Scan for the cell matching the given text and deliver its [x, y] coordinate at center. 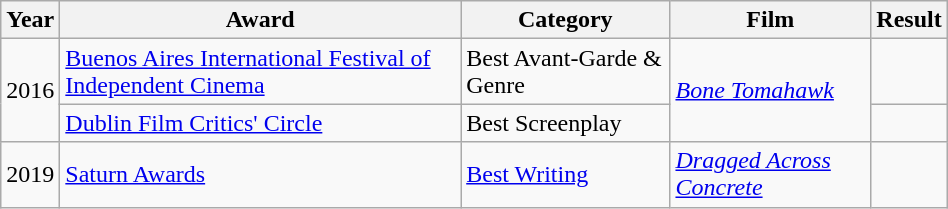
Result [909, 20]
Saturn Awards [260, 174]
Category [566, 20]
Film [770, 20]
Dublin Film Critics' Circle [260, 123]
Best Avant-Garde & Genre [566, 72]
Year [30, 20]
Best Writing [566, 174]
Buenos Aires International Festival of Independent Cinema [260, 72]
2019 [30, 174]
Best Screenplay [566, 123]
Bone Tomahawk [770, 90]
Dragged Across Concrete [770, 174]
2016 [30, 90]
Award [260, 20]
